Return [X, Y] of the center of cell containing provided text 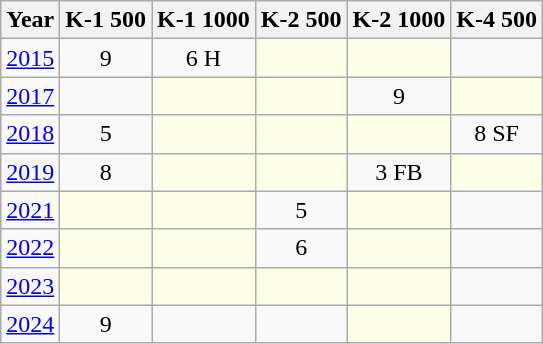
8 SF [497, 134]
Year [30, 20]
2024 [30, 324]
K-2 1000 [399, 20]
2019 [30, 172]
8 [106, 172]
K-1 1000 [204, 20]
3 FB [399, 172]
K-1 500 [106, 20]
K-2 500 [301, 20]
2023 [30, 286]
2022 [30, 248]
6 H [204, 58]
2017 [30, 96]
2018 [30, 134]
2021 [30, 210]
6 [301, 248]
2015 [30, 58]
K-4 500 [497, 20]
